Scan for the cell matching the given text and deliver its [X, Y] coordinate at center. 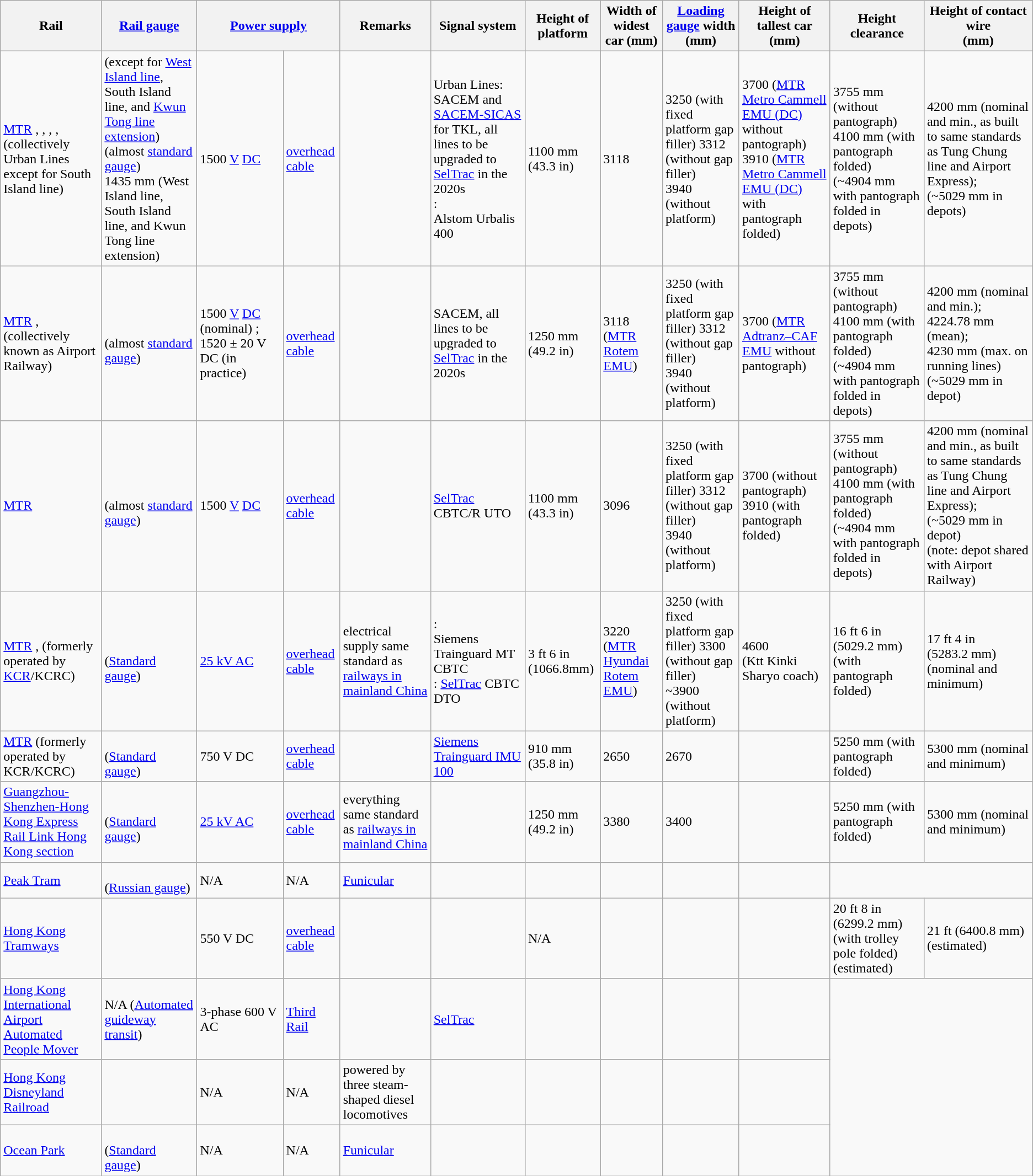
16 ft 6 in (5029.2 mm) (with pantograph folded) [877, 661]
1500 V DC (nominal) ; 1520 ± 20 V DC (in practice) [240, 343]
Height of platform [562, 26]
Rail gauge [149, 26]
N/A (Automated guideway transit) [149, 1019]
3700 (without pantograph)3910 (with pantograph folded) [785, 506]
20 ft 8 in (6299.2 mm) (with trolley pole folded) (estimated) [877, 938]
Width of widest car (mm) [631, 26]
3380 [631, 822]
Third Rail [311, 1019]
3400 [701, 822]
:Siemens Trainguard MT CBTC: SelTrac CBTC DTO [478, 661]
17 ft 4 in (5283.2 mm) (nominal and minimum) [978, 661]
MTR [51, 506]
MTR (formerly operated by KCR/KCRC) [51, 756]
Siemens Trainguard IMU 100 [478, 756]
Remarks [385, 26]
4200 mm (nominal and min.);4224.78 mm (mean);4230 mm (max. on running lines)(~5029 mm in depot) [978, 343]
21 ft (6400.8 mm) (estimated) [978, 938]
3118 [631, 159]
Signal system [478, 26]
Height clearance [877, 26]
Rail [51, 26]
Peak Tram [51, 880]
3220 (MTR Hyundai Rotem EMU) [631, 661]
Power supply [268, 26]
3118 (MTR Rotem EMU) [631, 343]
Hong Kong Tramways [51, 938]
MTR , (formerly operated by KCR/KCRC) [51, 661]
MTR , , , , (collectively Urban Lines except for South Island line) [51, 159]
Height of contact wire(mm) [978, 26]
everything same standard as railways in mainland China [385, 822]
Hong Kong International Airport Automated People Mover [51, 1019]
electrical supply same standard as railways in mainland China [385, 661]
750 V DC [240, 756]
Guangzhou-Shenzhen-Hong Kong Express Rail Link Hong Kong section [51, 822]
(Russian gauge) [149, 880]
SACEM, all lines to be upgraded to SelTrac in the 2020s [478, 343]
2650 [631, 756]
3-phase 600 V AC [240, 1019]
3700 (MTR Metro Cammell EMU (DC) without pantograph)3910 (MTR Metro Cammell EMU (DC) with pantograph folded) [785, 159]
3096 [631, 506]
910 mm(35.8 in) [562, 756]
Loading gauge width (mm) [701, 26]
powered by three steam-shaped diesel locomotives [385, 1092]
4200 mm (nominal and min., as built to same standards as Tung Chung line and Airport Express);(~5029 mm in depots) [978, 159]
Urban Lines:SACEM and SACEM-SICAS for TKL, all lines to be upgraded to SelTrac in the 2020s:Alstom Urbalis 400 [478, 159]
Hong Kong Disneyland Railroad [51, 1092]
MTR , (collectively known as Airport Railway) [51, 343]
3250 (with fixed platform gap filler) 3300 (without gap filler)~3900 (without platform) [701, 661]
SelTrac CBTC/R UTO [478, 506]
Ocean Park [51, 1150]
Height of tallest car (mm) [785, 26]
3 ft 6 in (1066.8mm) [562, 661]
3700 (MTR Adtranz–CAF EMU without pantograph) [785, 343]
SelTrac [478, 1019]
2670 [701, 756]
4600(Ktt Kinki Sharyo coach) [785, 661]
550 V DC [240, 938]
